Locate the cell with the specified text and output its (x, y) center coordinate. 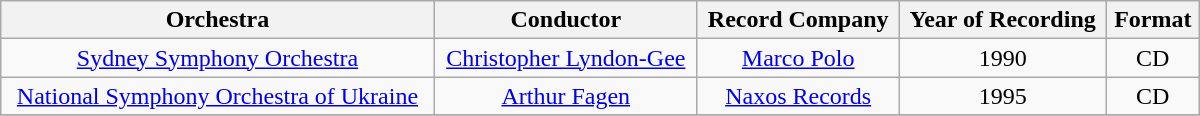
Sydney Symphony Orchestra (218, 58)
Marco Polo (798, 58)
Format (1152, 20)
1995 (1002, 96)
1990 (1002, 58)
Conductor (566, 20)
Record Company (798, 20)
Christopher Lyndon-Gee (566, 58)
Arthur Fagen (566, 96)
Year of Recording (1002, 20)
Naxos Records (798, 96)
Orchestra (218, 20)
National Symphony Orchestra of Ukraine (218, 96)
